Find where the given text appears and provide that cell's center as (X, Y) coordinate. 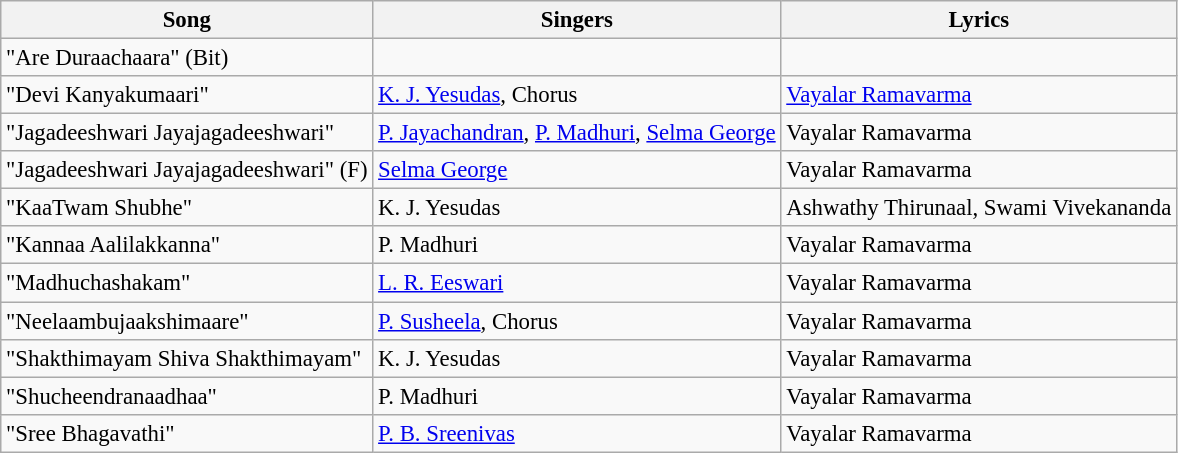
"Jagadeeshwari Jayajagadeeshwari" (F) (187, 170)
Selma George (577, 170)
"Jagadeeshwari Jayajagadeeshwari" (187, 133)
"KaaTwam Shubhe" (187, 208)
Ashwathy Thirunaal, Swami Vivekananda (979, 208)
Song (187, 20)
"Neelaambujaakshimaare" (187, 321)
Lyrics (979, 20)
P. Jayachandran, P. Madhuri, Selma George (577, 133)
L. R. Eeswari (577, 283)
"Shakthimayam Shiva Shakthimayam" (187, 358)
"Devi Kanyakumaari" (187, 95)
"Sree Bhagavathi" (187, 433)
"Are Duraachaara" (Bit) (187, 58)
K. J. Yesudas, Chorus (577, 95)
Singers (577, 20)
P. Susheela, Chorus (577, 321)
P. B. Sreenivas (577, 433)
"Kannaa Aalilakkanna" (187, 245)
"Madhuchashakam" (187, 283)
"Shucheendranaadhaa" (187, 396)
